Search for the cell housing the specified text and yield its (x, y) center coordinate. 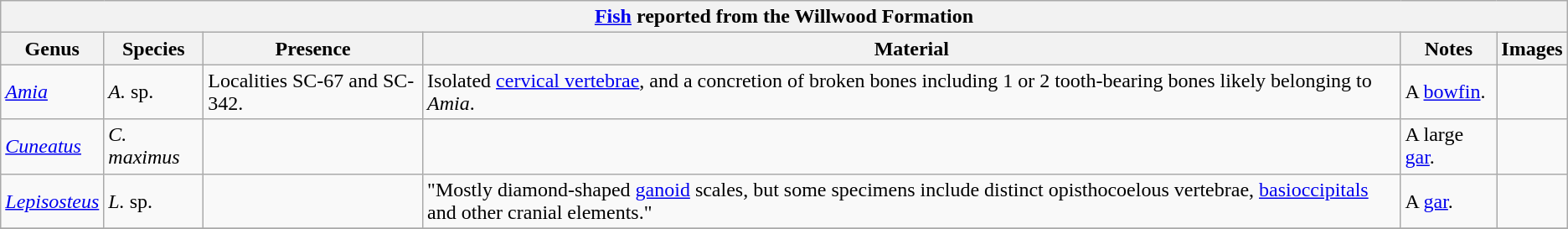
Notes (1449, 49)
L. sp. (154, 201)
A gar. (1449, 201)
Presence (313, 49)
Isolated cervical vertebrae, and a concretion of broken bones including 1 or 2 tooth-bearing bones likely belonging to Amia. (911, 92)
Genus (52, 49)
Amia (52, 92)
A. sp. (154, 92)
Images (1532, 49)
A bowfin. (1449, 92)
Fish reported from the Willwood Formation (784, 17)
Species (154, 49)
A large gar. (1449, 146)
Cuneatus (52, 146)
Lepisosteus (52, 201)
"Mostly diamond-shaped ganoid scales, but some specimens include distinct opisthocoelous vertebrae, basioccipitals and other cranial elements." (911, 201)
Localities SC-67 and SC-342. (313, 92)
C. maximus (154, 146)
Material (911, 49)
